Extract the (X, Y) coordinate from the center of the cell holding the provided text.  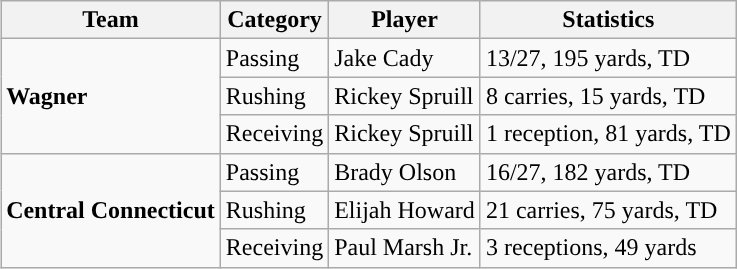
16/27, 182 yards, TD (608, 172)
Team (111, 20)
Brady Olson (405, 172)
Central Connecticut (111, 210)
8 carries, 15 yards, TD (608, 96)
Statistics (608, 20)
Jake Cady (405, 58)
Wagner (111, 96)
1 reception, 81 yards, TD (608, 134)
Elijah Howard (405, 210)
Paul Marsh Jr. (405, 248)
21 carries, 75 yards, TD (608, 210)
Category (274, 20)
13/27, 195 yards, TD (608, 58)
3 receptions, 49 yards (608, 248)
Player (405, 20)
